Return the [x, y] coordinate for the center point of the cell that contains the specified text.  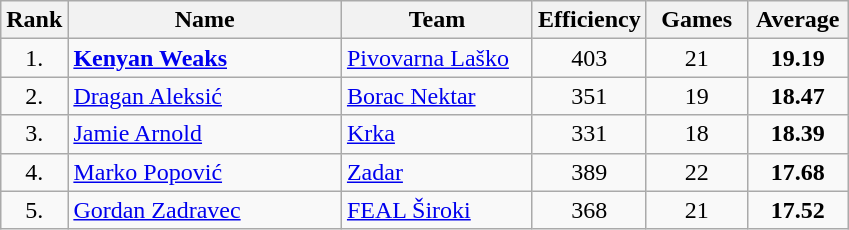
Marko Popović [205, 172]
Gordan Zadravec [205, 210]
FEAL Široki [436, 210]
18 [696, 134]
Krka [436, 134]
Zadar [436, 172]
Name [205, 20]
22 [696, 172]
331 [589, 134]
3. [34, 134]
389 [589, 172]
19.19 [798, 58]
Games [696, 20]
Average [798, 20]
351 [589, 96]
368 [589, 210]
1. [34, 58]
5. [34, 210]
18.47 [798, 96]
18.39 [798, 134]
2. [34, 96]
403 [589, 58]
Rank [34, 20]
17.52 [798, 210]
Pivovarna Laško [436, 58]
Team [436, 20]
4. [34, 172]
19 [696, 96]
Kenyan Weaks [205, 58]
Borac Nektar [436, 96]
Jamie Arnold [205, 134]
17.68 [798, 172]
Efficiency [589, 20]
Dragan Aleksić [205, 96]
